Locate the cell with the specified text and output its (x, y) center coordinate. 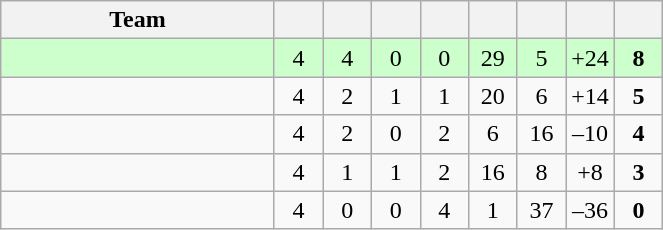
+24 (590, 58)
37 (542, 210)
+14 (590, 96)
–10 (590, 134)
Team (138, 20)
+8 (590, 172)
–36 (590, 210)
3 (638, 172)
29 (494, 58)
20 (494, 96)
